Detect which cell encompasses the target text, then output its (X, Y) center coordinate. 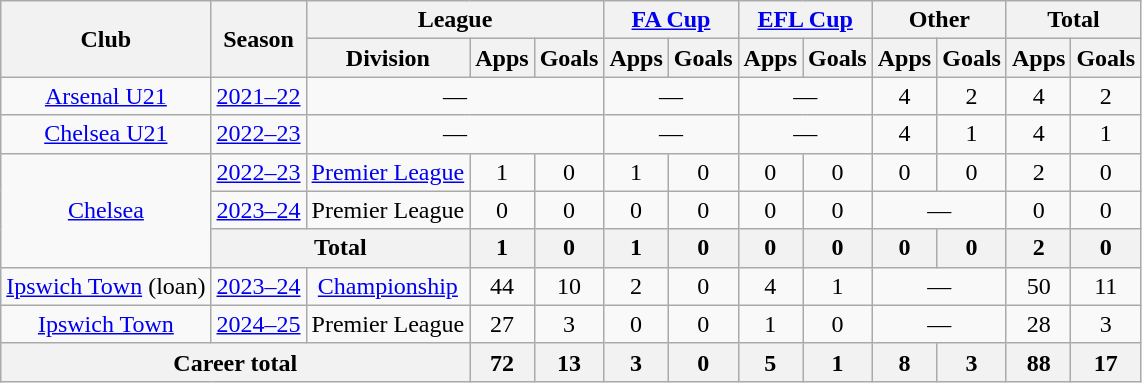
Chelsea (106, 210)
28 (1038, 324)
72 (502, 362)
11 (1106, 286)
Arsenal U21 (106, 96)
EFL Cup (805, 20)
50 (1038, 286)
44 (502, 286)
Other (939, 20)
Ipswich Town (loan) (106, 286)
88 (1038, 362)
Division (388, 58)
2024–25 (258, 324)
Club (106, 39)
17 (1106, 362)
Championship (388, 286)
Career total (236, 362)
Chelsea U21 (106, 134)
10 (569, 286)
2021–22 (258, 96)
5 (770, 362)
27 (502, 324)
League (455, 20)
Ipswich Town (106, 324)
8 (904, 362)
Season (258, 39)
FA Cup (671, 20)
13 (569, 362)
